Identify which cell holds the provided text, then report its (x, y) central coordinate. 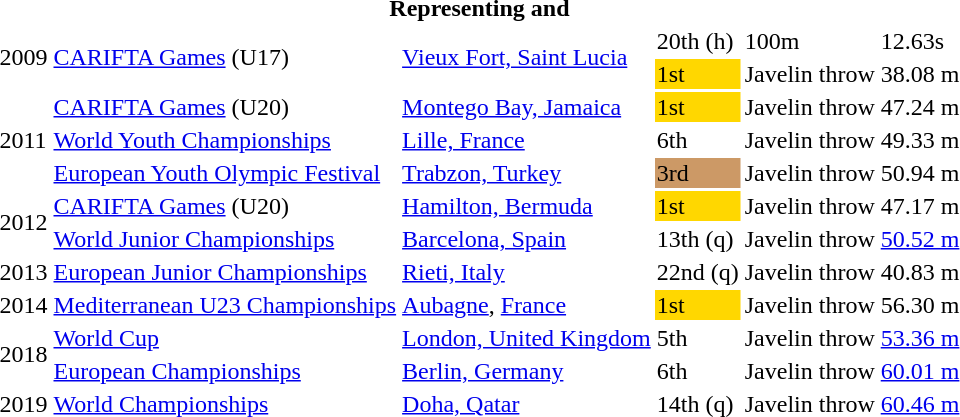
World Youth Championships (225, 140)
Trabzon, Turkey (527, 173)
20th (h) (698, 41)
European Junior Championships (225, 272)
Mediterranean U23 Championships (225, 305)
World Junior Championships (225, 239)
European Youth Olympic Festival (225, 173)
Aubagne, France (527, 305)
3rd (698, 173)
World Cup (225, 338)
Barcelona, Spain (527, 239)
100m (810, 41)
Montego Bay, Jamaica (527, 107)
Rieti, Italy (527, 272)
Vieux Fort, Saint Lucia (527, 58)
22nd (q) (698, 272)
Lille, France (527, 140)
London, United Kingdom (527, 338)
5th (698, 338)
European Championships (225, 371)
Berlin, Germany (527, 371)
CARIFTA Games (U17) (225, 58)
Hamilton, Bermuda (527, 206)
13th (q) (698, 239)
